Output the (x, y) coordinate of the center of the cell containing the given text.  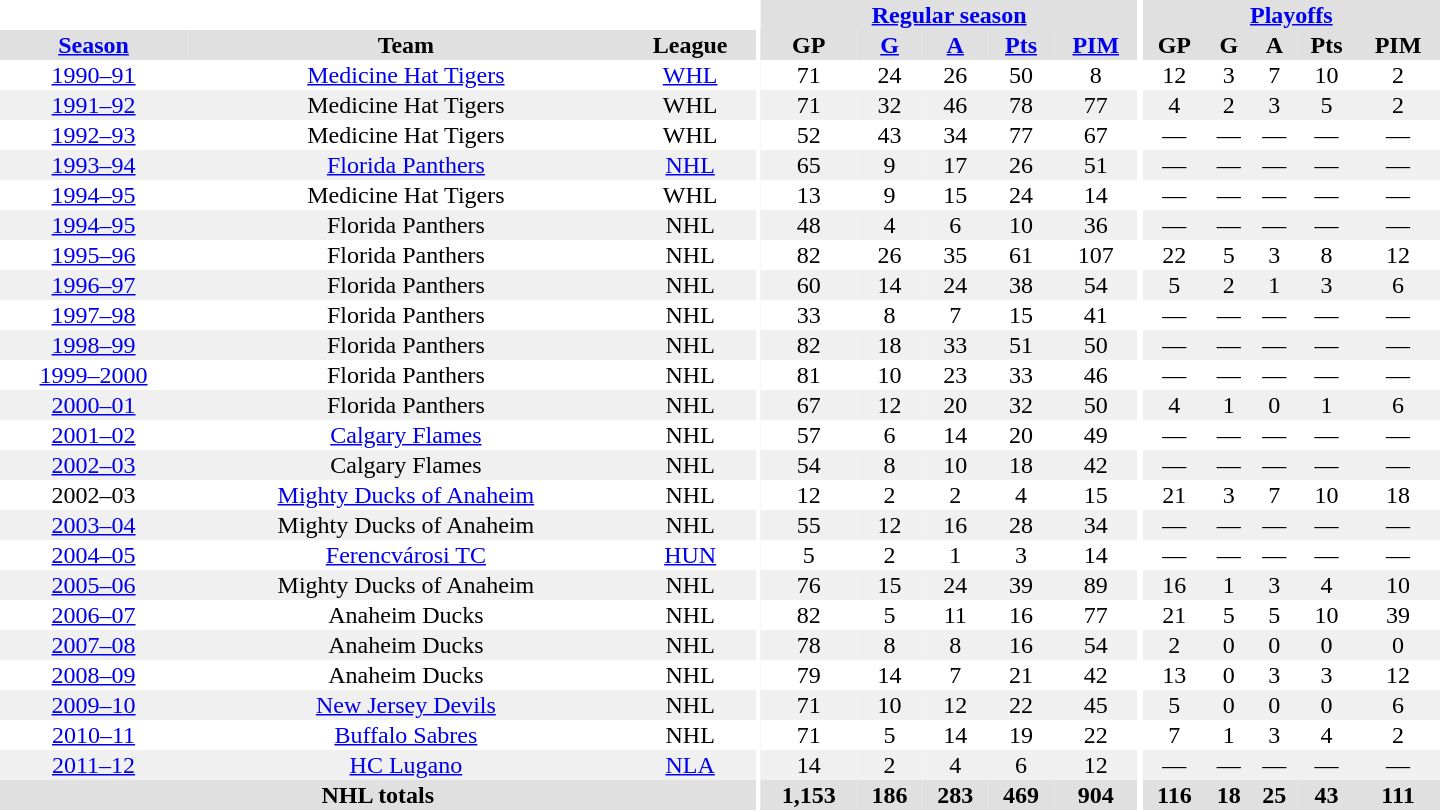
48 (809, 225)
76 (809, 585)
61 (1021, 255)
New Jersey Devils (406, 705)
1991–92 (94, 105)
19 (1021, 735)
1999–2000 (94, 375)
NHL totals (378, 795)
186 (890, 795)
25 (1274, 795)
2011–12 (94, 765)
1990–91 (94, 75)
1995–96 (94, 255)
65 (809, 165)
2005–06 (94, 585)
League (690, 45)
55 (809, 525)
2001–02 (94, 435)
469 (1021, 795)
2000–01 (94, 405)
HUN (690, 555)
2008–09 (94, 675)
HC Lugano (406, 765)
NLA (690, 765)
2007–08 (94, 645)
116 (1175, 795)
Buffalo Sabres (406, 735)
1992–93 (94, 135)
11 (955, 615)
17 (955, 165)
35 (955, 255)
Playoffs (1292, 15)
2010–11 (94, 735)
38 (1021, 285)
36 (1096, 225)
60 (809, 285)
Season (94, 45)
1993–94 (94, 165)
1997–98 (94, 315)
111 (1398, 795)
107 (1096, 255)
28 (1021, 525)
89 (1096, 585)
1998–99 (94, 345)
2006–07 (94, 615)
2003–04 (94, 525)
904 (1096, 795)
23 (955, 375)
Ferencvárosi TC (406, 555)
45 (1096, 705)
Regular season (950, 15)
41 (1096, 315)
2009–10 (94, 705)
52 (809, 135)
57 (809, 435)
79 (809, 675)
81 (809, 375)
49 (1096, 435)
Team (406, 45)
1,153 (809, 795)
2004–05 (94, 555)
283 (955, 795)
1996–97 (94, 285)
